Output the (X, Y) coordinate of the center of the cell containing the given text.  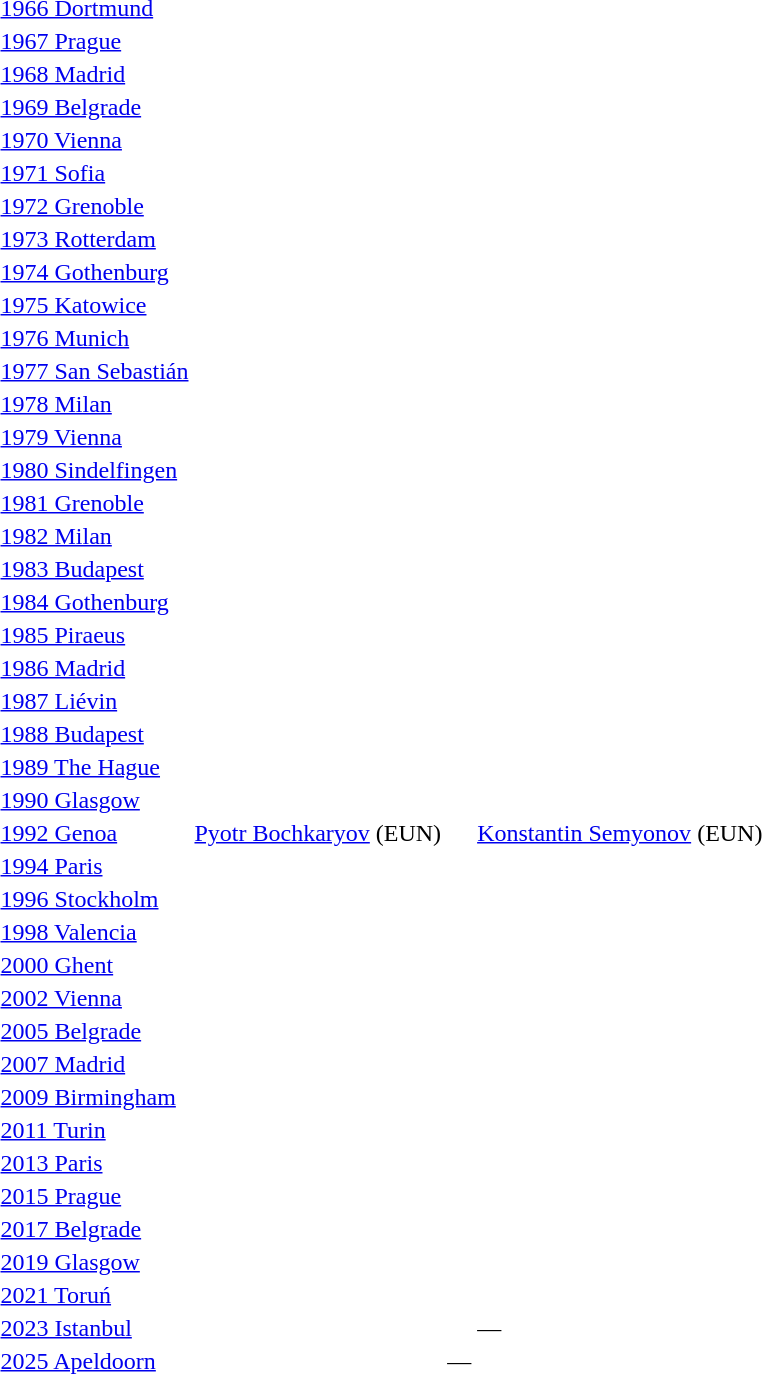
Pyotr Bochkaryov (EUN) (318, 833)
